Identify which cell holds the provided text, then report its [X, Y] central coordinate. 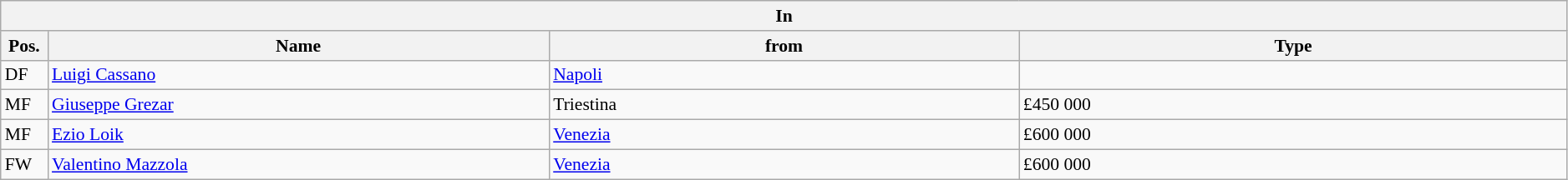
Name [298, 46]
Triestina [784, 105]
from [784, 46]
Type [1293, 46]
Luigi Cassano [298, 75]
Pos. [24, 46]
Napoli [784, 75]
£450 000 [1293, 105]
DF [24, 75]
Giuseppe Grezar [298, 105]
Valentino Mazzola [298, 164]
In [784, 16]
FW [24, 164]
Ezio Loik [298, 135]
